Pinpoint the cell where the given text exists, returning its (x, y) midpoint coordinate. 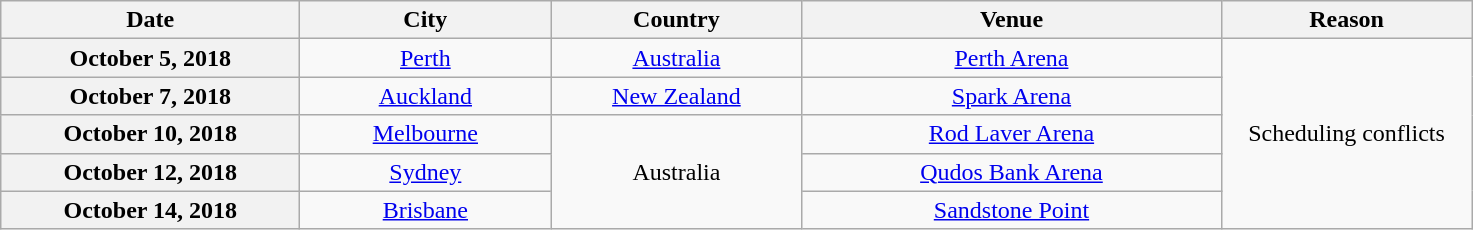
Rod Laver Arena (1012, 134)
Melbourne (426, 134)
Perth (426, 58)
City (426, 20)
Scheduling conflicts (1346, 134)
Spark Arena (1012, 96)
Venue (1012, 20)
October 5, 2018 (150, 58)
Auckland (426, 96)
Perth Arena (1012, 58)
Qudos Bank Arena (1012, 172)
Reason (1346, 20)
New Zealand (676, 96)
October 14, 2018 (150, 210)
October 10, 2018 (150, 134)
Sydney (426, 172)
Brisbane (426, 210)
Sandstone Point (1012, 210)
October 12, 2018 (150, 172)
Country (676, 20)
October 7, 2018 (150, 96)
Date (150, 20)
